Extract the (x, y) coordinate from the center of the cell holding the provided text.  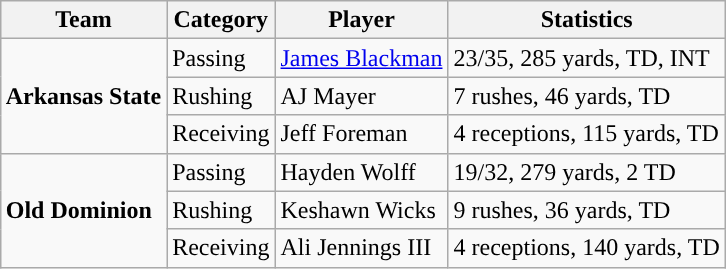
Category (221, 20)
Team (83, 20)
Keshawn Wicks (362, 210)
9 rushes, 36 yards, TD (586, 210)
23/35, 285 yards, TD, INT (586, 58)
Ali Jennings III (362, 248)
AJ Mayer (362, 96)
19/32, 279 yards, 2 TD (586, 172)
7 rushes, 46 yards, TD (586, 96)
4 receptions, 140 yards, TD (586, 248)
Arkansas State (83, 96)
Player (362, 20)
Jeff Foreman (362, 134)
Hayden Wolff (362, 172)
Old Dominion (83, 210)
4 receptions, 115 yards, TD (586, 134)
James Blackman (362, 58)
Statistics (586, 20)
